From the cell containing the given text, extract its center point as (X, Y) coordinate. 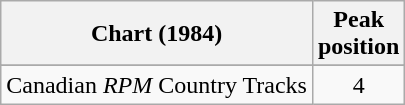
4 (358, 85)
Peakposition (358, 34)
Canadian RPM Country Tracks (157, 85)
Chart (1984) (157, 34)
